For the text-containing cell, return its midpoint in [x, y] coordinate format. 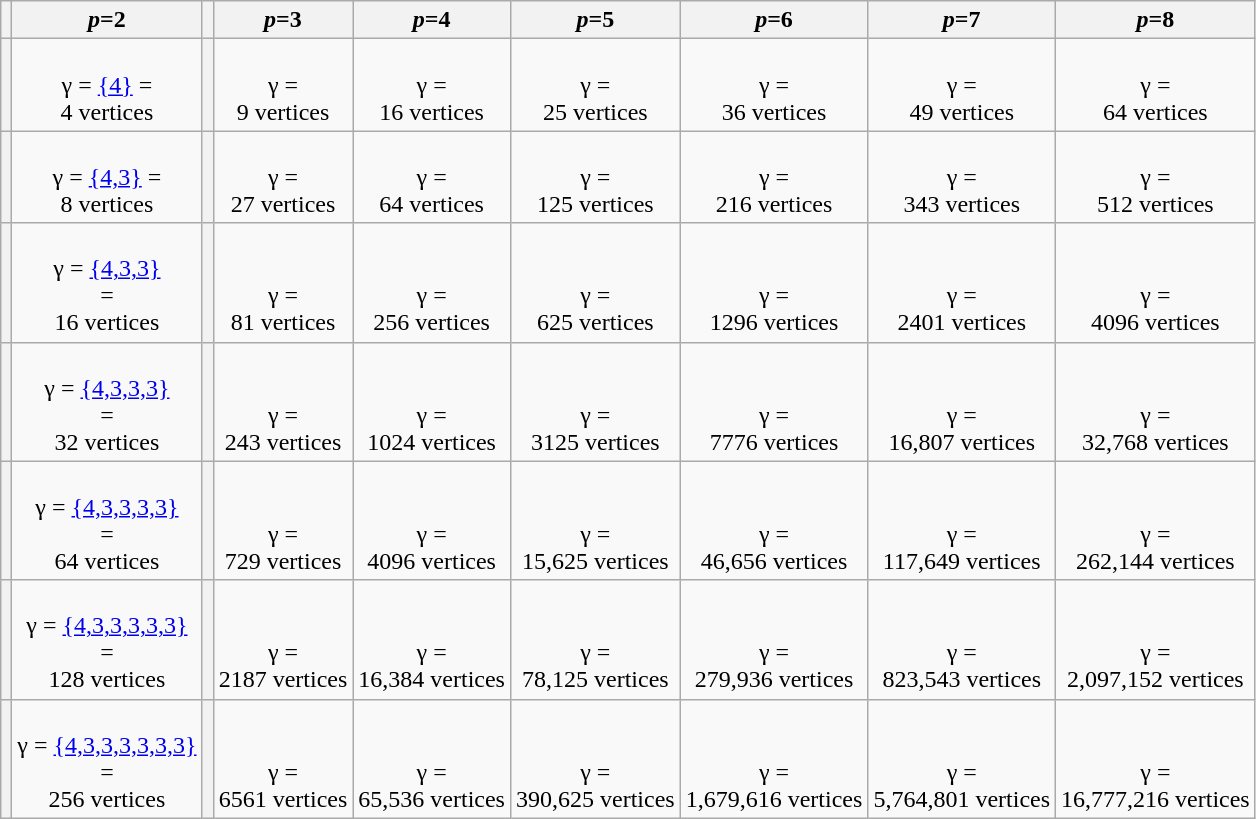
γ = 823,543 vertices [962, 640]
γ = 81 vertices [283, 282]
γ = 16,777,216 vertices [1156, 758]
γ = 2401 vertices [962, 282]
γ = {4} = 4 vertices [107, 85]
γ = 27 vertices [283, 177]
γ = 16,384 vertices [432, 640]
γ = 729 vertices [283, 520]
γ = 125 vertices [595, 177]
γ = 49 vertices [962, 85]
γ = 46,656 vertices [774, 520]
p=6 [774, 20]
γ = 279,936 vertices [774, 640]
γ = 3125 vertices [595, 402]
γ = 256 vertices [432, 282]
p=3 [283, 20]
γ = 243 vertices [283, 402]
γ = 36 vertices [774, 85]
γ = {4,3,3,3,3,3}= 128 vertices [107, 640]
γ = 2187 vertices [283, 640]
γ = {4,3} = 8 vertices [107, 177]
γ = 262,144 vertices [1156, 520]
γ = 512 vertices [1156, 177]
γ = 16 vertices [432, 85]
γ = 390,625 vertices [595, 758]
γ = 7776 vertices [774, 402]
γ = 16,807 vertices [962, 402]
γ = {4,3,3,3,3,3,3}= 256 vertices [107, 758]
γ = 9 vertices [283, 85]
γ = 1,679,616 vertices [774, 758]
γ = 1296 vertices [774, 282]
γ = 1024 vertices [432, 402]
γ = 343 vertices [962, 177]
p=7 [962, 20]
p=4 [432, 20]
p=8 [1156, 20]
γ = {4,3,3,3,3}= 64 vertices [107, 520]
γ = 25 vertices [595, 85]
γ = 32,768 vertices [1156, 402]
p=2 [107, 20]
γ = 2,097,152 vertices [1156, 640]
γ = 6561 vertices [283, 758]
γ = {4,3,3,3}= 32 vertices [107, 402]
γ = {4,3,3}= 16 vertices [107, 282]
γ = 625 vertices [595, 282]
γ = 5,764,801 vertices [962, 758]
γ = 78,125 vertices [595, 640]
γ = 65,536 vertices [432, 758]
γ = 216 vertices [774, 177]
γ = 117,649 vertices [962, 520]
p=5 [595, 20]
γ = 15,625 vertices [595, 520]
